Identify which cell holds the provided text, then report its (X, Y) central coordinate. 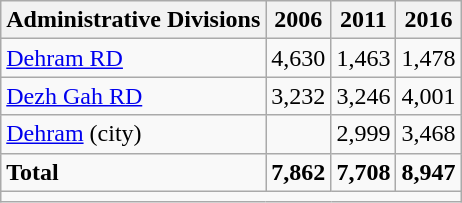
2006 (298, 20)
Dehram (city) (134, 134)
1,463 (364, 58)
8,947 (428, 172)
3,468 (428, 134)
2011 (364, 20)
1,478 (428, 58)
2,999 (364, 134)
Total (134, 172)
3,232 (298, 96)
3,246 (364, 96)
4,001 (428, 96)
7,708 (364, 172)
Administrative Divisions (134, 20)
Dehram RD (134, 58)
2016 (428, 20)
7,862 (298, 172)
4,630 (298, 58)
Dezh Gah RD (134, 96)
